For the text-containing cell, return its midpoint in [X, Y] coordinate format. 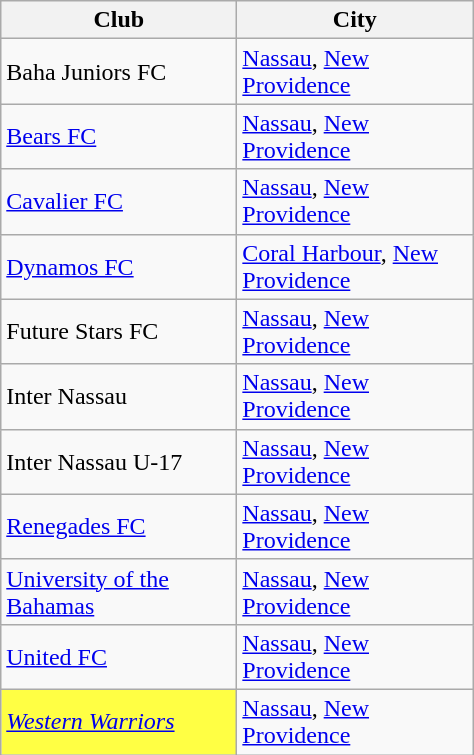
Bears FC [119, 136]
United FC [119, 656]
Western Warriors [119, 722]
Inter Nassau [119, 396]
City [355, 20]
Coral Harbour, New Providence [355, 266]
Dynamos FC [119, 266]
Renegades FC [119, 526]
Club [119, 20]
University of the Bahamas [119, 592]
Cavalier FC [119, 202]
Baha Juniors FC [119, 72]
Inter Nassau U-17 [119, 462]
Future Stars FC [119, 332]
